Detect which cell encompasses the target text, then output its [x, y] center coordinate. 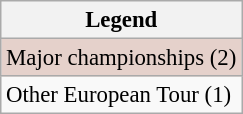
Other European Tour (1) [122, 95]
Legend [122, 20]
Major championships (2) [122, 58]
